Locate the cell with the specified text and output its (X, Y) center coordinate. 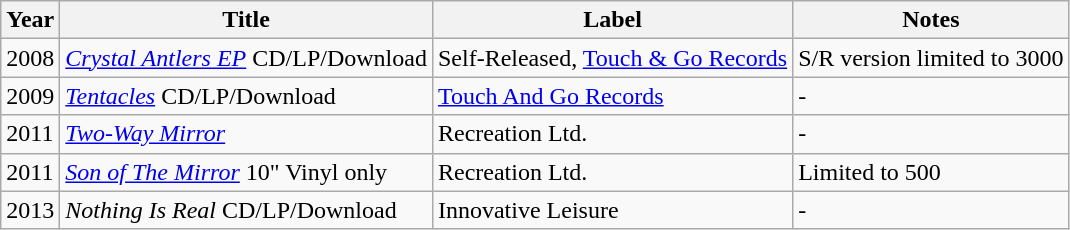
2009 (30, 96)
S/R version limited to 3000 (931, 58)
Crystal Antlers EP CD/LP/Download (246, 58)
Year (30, 20)
Label (612, 20)
Limited to 500 (931, 172)
Two-Way Mirror (246, 134)
2008 (30, 58)
2013 (30, 210)
Tentacles CD/LP/Download (246, 96)
Innovative Leisure (612, 210)
Notes (931, 20)
Title (246, 20)
Nothing Is Real CD/LP/Download (246, 210)
Touch And Go Records (612, 96)
Son of The Mirror 10" Vinyl only (246, 172)
Self-Released, Touch & Go Records (612, 58)
